From the cell containing the given text, extract its center point as [X, Y] coordinate. 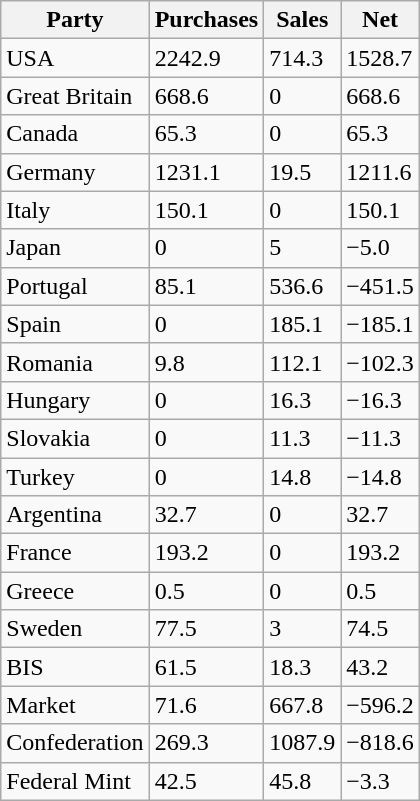
Sales [302, 20]
714.3 [302, 58]
85.1 [206, 286]
2242.9 [206, 58]
Argentina [75, 515]
19.5 [302, 172]
Slovakia [75, 438]
Canada [75, 134]
Romania [75, 362]
269.3 [206, 743]
9.8 [206, 362]
5 [302, 248]
77.5 [206, 629]
USA [75, 58]
−14.8 [380, 477]
Net [380, 20]
Great Britain [75, 96]
−596.2 [380, 705]
667.8 [302, 705]
Spain [75, 324]
−818.6 [380, 743]
Confederation [75, 743]
Germany [75, 172]
16.3 [302, 400]
−185.1 [380, 324]
185.1 [302, 324]
11.3 [302, 438]
3 [302, 629]
74.5 [380, 629]
Portugal [75, 286]
−5.0 [380, 248]
−3.3 [380, 781]
Turkey [75, 477]
71.6 [206, 705]
−16.3 [380, 400]
−11.3 [380, 438]
43.2 [380, 667]
Japan [75, 248]
Party [75, 20]
14.8 [302, 477]
Federal Mint [75, 781]
1231.1 [206, 172]
61.5 [206, 667]
Hungary [75, 400]
Italy [75, 210]
−102.3 [380, 362]
Sweden [75, 629]
42.5 [206, 781]
Purchases [206, 20]
45.8 [302, 781]
1528.7 [380, 58]
536.6 [302, 286]
BIS [75, 667]
France [75, 553]
1087.9 [302, 743]
Greece [75, 591]
112.1 [302, 362]
−451.5 [380, 286]
Market [75, 705]
1211.6 [380, 172]
18.3 [302, 667]
